Capture the cell that displays the provided text and extract its (X, Y) central coordinate. 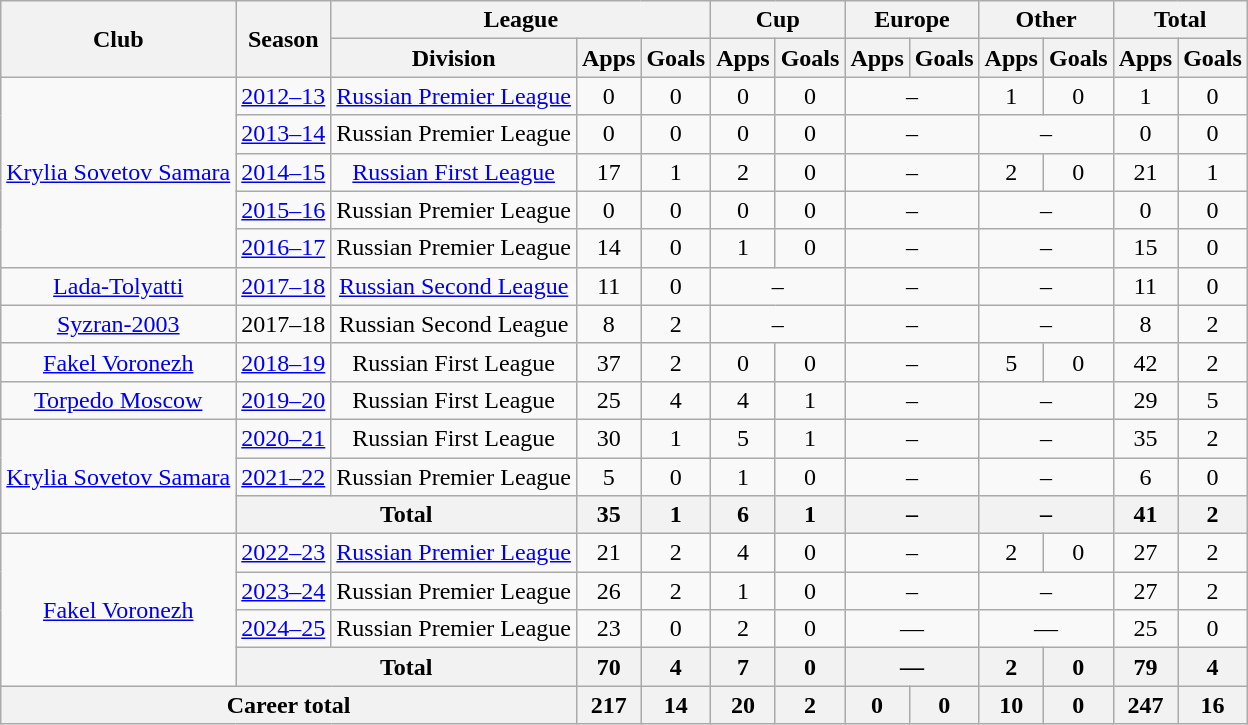
Europe (912, 20)
29 (1145, 400)
2014–15 (284, 172)
2015–16 (284, 210)
7 (743, 667)
Career total (289, 705)
16 (1213, 705)
Club (118, 39)
2021–22 (284, 477)
Cup (778, 20)
Season (284, 39)
2024–25 (284, 629)
Other (1046, 20)
23 (608, 629)
Torpedo Moscow (118, 400)
30 (608, 438)
15 (1145, 248)
247 (1145, 705)
70 (608, 667)
2020–21 (284, 438)
2019–20 (284, 400)
10 (1011, 705)
2023–24 (284, 591)
37 (608, 362)
Lada-Tolyatti (118, 286)
2013–14 (284, 134)
26 (608, 591)
217 (608, 705)
79 (1145, 667)
2012–13 (284, 96)
20 (743, 705)
41 (1145, 515)
2018–19 (284, 362)
League (521, 20)
2016–17 (284, 248)
Division (454, 58)
2022–23 (284, 553)
Syzran-2003 (118, 324)
42 (1145, 362)
17 (608, 172)
